Return the (X, Y) coordinate for the center point of the cell that contains the specified text.  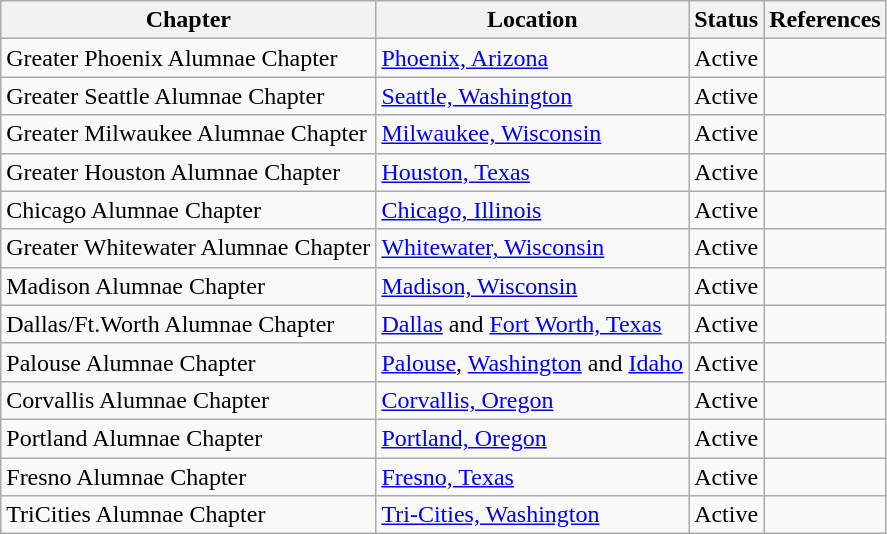
Chicago, Illinois (532, 210)
Dallas/Ft.Worth Alumnae Chapter (188, 324)
Greater Houston Alumnae Chapter (188, 172)
Greater Milwaukee Alumnae Chapter (188, 134)
Madison Alumnae Chapter (188, 286)
Greater Phoenix Alumnae Chapter (188, 58)
Greater Seattle Alumnae Chapter (188, 96)
TriCities Alumnae Chapter (188, 515)
Status (726, 20)
Fresno Alumnae Chapter (188, 477)
Fresno, Texas (532, 477)
Phoenix, Arizona (532, 58)
Chicago Alumnae Chapter (188, 210)
Corvallis, Oregon (532, 400)
Dallas and Fort Worth, Texas (532, 324)
Tri-Cities, Washington (532, 515)
Houston, Texas (532, 172)
Milwaukee, Wisconsin (532, 134)
Whitewater, Wisconsin (532, 248)
Palouse, Washington and Idaho (532, 362)
Portland Alumnae Chapter (188, 438)
Greater Whitewater Alumnae Chapter (188, 248)
Portland, Oregon (532, 438)
Palouse Alumnae Chapter (188, 362)
References (826, 20)
Madison, Wisconsin (532, 286)
Seattle, Washington (532, 96)
Location (532, 20)
Chapter (188, 20)
Corvallis Alumnae Chapter (188, 400)
